Identify which cell holds the provided text, then report its (x, y) central coordinate. 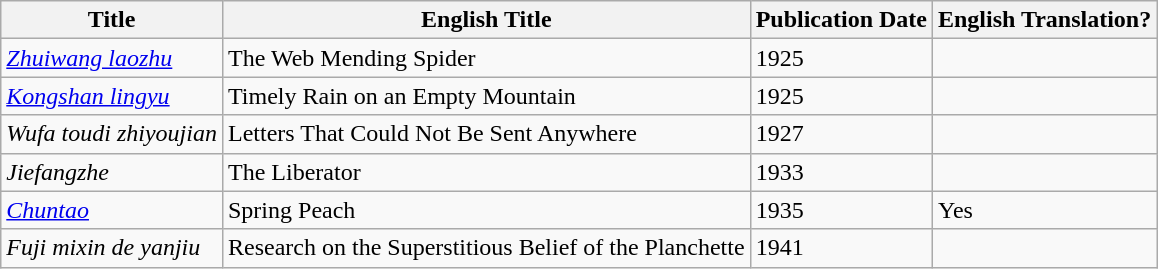
Spring Peach (486, 210)
Publication Date (841, 20)
The Liberator (486, 172)
English Title (486, 20)
Chuntao (112, 210)
Letters That Could Not Be Sent Anywhere (486, 134)
Kongshan lingyu (112, 96)
Zhuiwang laozhu (112, 58)
Yes (1044, 210)
1935 (841, 210)
Fuji mixin de yanjiu (112, 248)
Title (112, 20)
Jiefangzhe (112, 172)
Wufa toudi zhiyoujian (112, 134)
English Translation? (1044, 20)
1933 (841, 172)
1927 (841, 134)
Timely Rain on an Empty Mountain (486, 96)
The Web Mending Spider (486, 58)
Research on the Superstitious Belief of the Planchette (486, 248)
1941 (841, 248)
